Return the [X, Y] coordinate for the center point of the cell that contains the specified text.  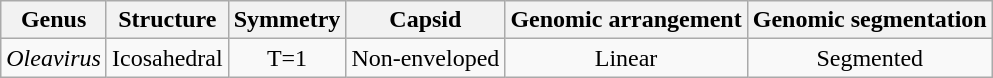
Capsid [426, 20]
Non-enveloped [426, 58]
Oleavirus [54, 58]
Structure [167, 20]
Icosahedral [167, 58]
Linear [626, 58]
Symmetry [287, 20]
Genomic arrangement [626, 20]
T=1 [287, 58]
Genus [54, 20]
Genomic segmentation [870, 20]
Segmented [870, 58]
